Identify which cell holds the provided text, then report its [x, y] central coordinate. 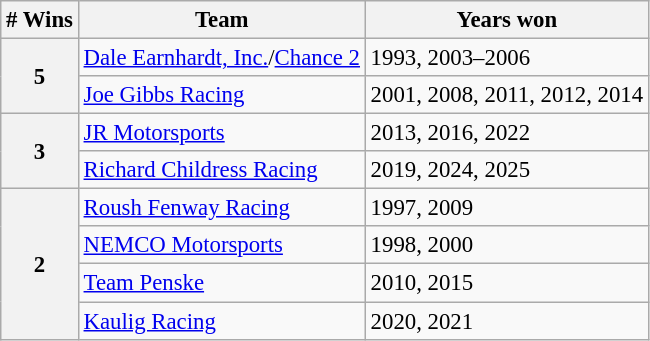
Team [222, 20]
Kaulig Racing [222, 321]
2010, 2015 [506, 283]
NEMCO Motorsports [222, 245]
1998, 2000 [506, 245]
2020, 2021 [506, 321]
Dale Earnhardt, Inc./Chance 2 [222, 58]
1993, 2003–2006 [506, 58]
2019, 2024, 2025 [506, 170]
JR Motorsports [222, 133]
1997, 2009 [506, 208]
3 [40, 152]
5 [40, 76]
Team Penske [222, 283]
Joe Gibbs Racing [222, 95]
2013, 2016, 2022 [506, 133]
Roush Fenway Racing [222, 208]
2001, 2008, 2011, 2012, 2014 [506, 95]
# Wins [40, 20]
Richard Childress Racing [222, 170]
2 [40, 264]
Years won [506, 20]
